Return the (x, y) coordinate for the center point of the cell that contains the specified text.  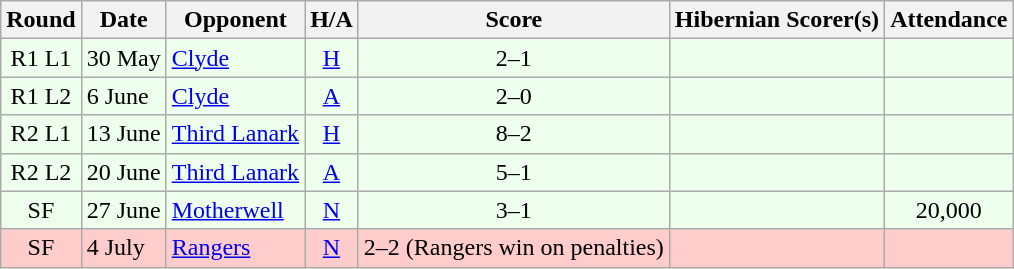
R2 L2 (41, 172)
R1 L2 (41, 96)
6 June (124, 96)
2–2 (Rangers win on penalties) (514, 248)
Attendance (949, 20)
2–1 (514, 58)
13 June (124, 134)
5–1 (514, 172)
3–1 (514, 210)
Rangers (235, 248)
Round (41, 20)
Date (124, 20)
H/A (332, 20)
Hibernian Scorer(s) (776, 20)
Score (514, 20)
2–0 (514, 96)
R1 L1 (41, 58)
4 July (124, 248)
20 June (124, 172)
Opponent (235, 20)
Motherwell (235, 210)
R2 L1 (41, 134)
20,000 (949, 210)
30 May (124, 58)
27 June (124, 210)
8–2 (514, 134)
